Scan for the cell matching the given text and deliver its (X, Y) coordinate at center. 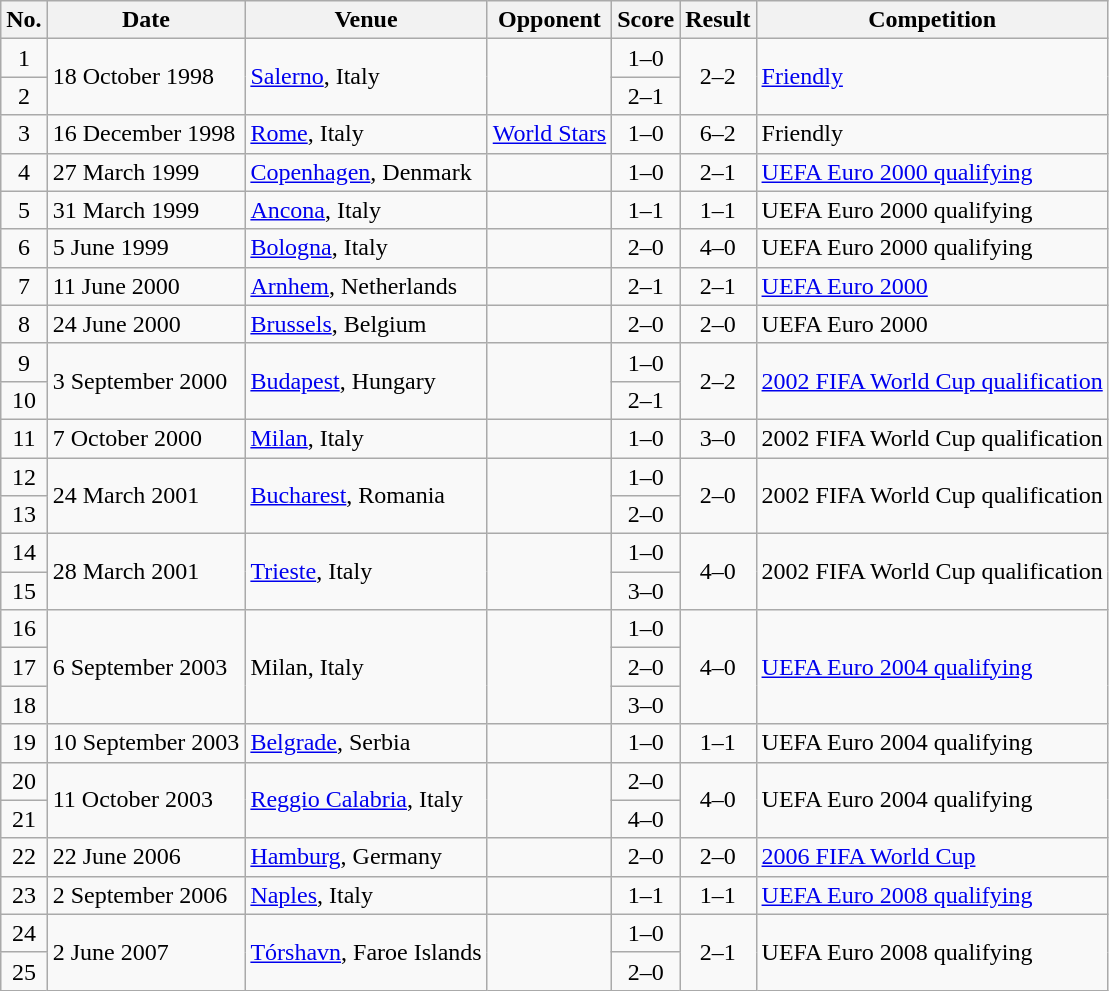
17 (24, 667)
Bologna, Italy (366, 248)
18 (24, 705)
Date (146, 20)
6 (24, 248)
10 (24, 400)
World Stars (549, 134)
12 (24, 477)
20 (24, 781)
Naples, Italy (366, 895)
2 (24, 96)
9 (24, 362)
Bucharest, Romania (366, 496)
Belgrade, Serbia (366, 743)
Score (646, 20)
11 June 2000 (146, 286)
14 (24, 553)
8 (24, 324)
Competition (932, 20)
3 (24, 134)
31 March 1999 (146, 210)
Trieste, Italy (366, 572)
6 September 2003 (146, 667)
Ancona, Italy (366, 210)
No. (24, 20)
Opponent (549, 20)
13 (24, 515)
25 (24, 971)
5 June 1999 (146, 248)
24 June 2000 (146, 324)
10 September 2003 (146, 743)
23 (24, 895)
Reggio Calabria, Italy (366, 800)
16 December 1998 (146, 134)
Salerno, Italy (366, 77)
Budapest, Hungary (366, 381)
Copenhagen, Denmark (366, 172)
4 (24, 172)
27 March 1999 (146, 172)
Arnhem, Netherlands (366, 286)
11 (24, 438)
Tórshavn, Faroe Islands (366, 952)
2 June 2007 (146, 952)
Venue (366, 20)
22 (24, 857)
7 (24, 286)
24 March 2001 (146, 496)
5 (24, 210)
Brussels, Belgium (366, 324)
22 June 2006 (146, 857)
11 October 2003 (146, 800)
Result (718, 20)
Hamburg, Germany (366, 857)
7 October 2000 (146, 438)
21 (24, 819)
6–2 (718, 134)
2 September 2006 (146, 895)
15 (24, 591)
18 October 1998 (146, 77)
Rome, Italy (366, 134)
1 (24, 58)
16 (24, 629)
28 March 2001 (146, 572)
19 (24, 743)
3 September 2000 (146, 381)
24 (24, 933)
2006 FIFA World Cup (932, 857)
